Output the [x, y] coordinate of the center of the cell containing the given text.  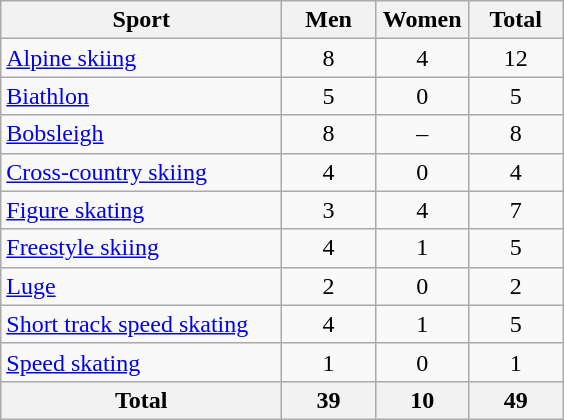
Biathlon [142, 96]
39 [329, 400]
Speed skating [142, 362]
Short track speed skating [142, 324]
Luge [142, 286]
10 [422, 400]
49 [516, 400]
3 [329, 210]
Figure skating [142, 210]
Women [422, 20]
– [422, 134]
Cross-country skiing [142, 172]
Bobsleigh [142, 134]
Alpine skiing [142, 58]
12 [516, 58]
Sport [142, 20]
Men [329, 20]
7 [516, 210]
Freestyle skiing [142, 248]
